Detect which cell encompasses the target text, then output its [x, y] center coordinate. 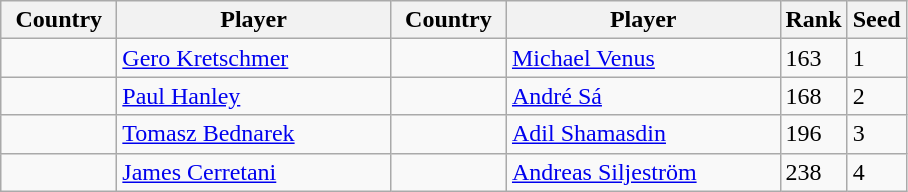
James Cerretani [254, 172]
Adil Shamasdin [643, 134]
Andreas Siljeström [643, 172]
Paul Hanley [254, 96]
1 [876, 58]
Rank [814, 20]
168 [814, 96]
4 [876, 172]
163 [814, 58]
238 [814, 172]
196 [814, 134]
Gero Kretschmer [254, 58]
André Sá [643, 96]
Michael Venus [643, 58]
Tomasz Bednarek [254, 134]
2 [876, 96]
Seed [876, 20]
3 [876, 134]
